Return (x, y) of the center of cell containing provided text 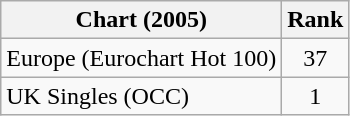
Rank (316, 20)
Europe (Eurochart Hot 100) (142, 58)
37 (316, 58)
UK Singles (OCC) (142, 96)
1 (316, 96)
Chart (2005) (142, 20)
